Extract the (x, y) coordinate from the center of the cell holding the provided text.  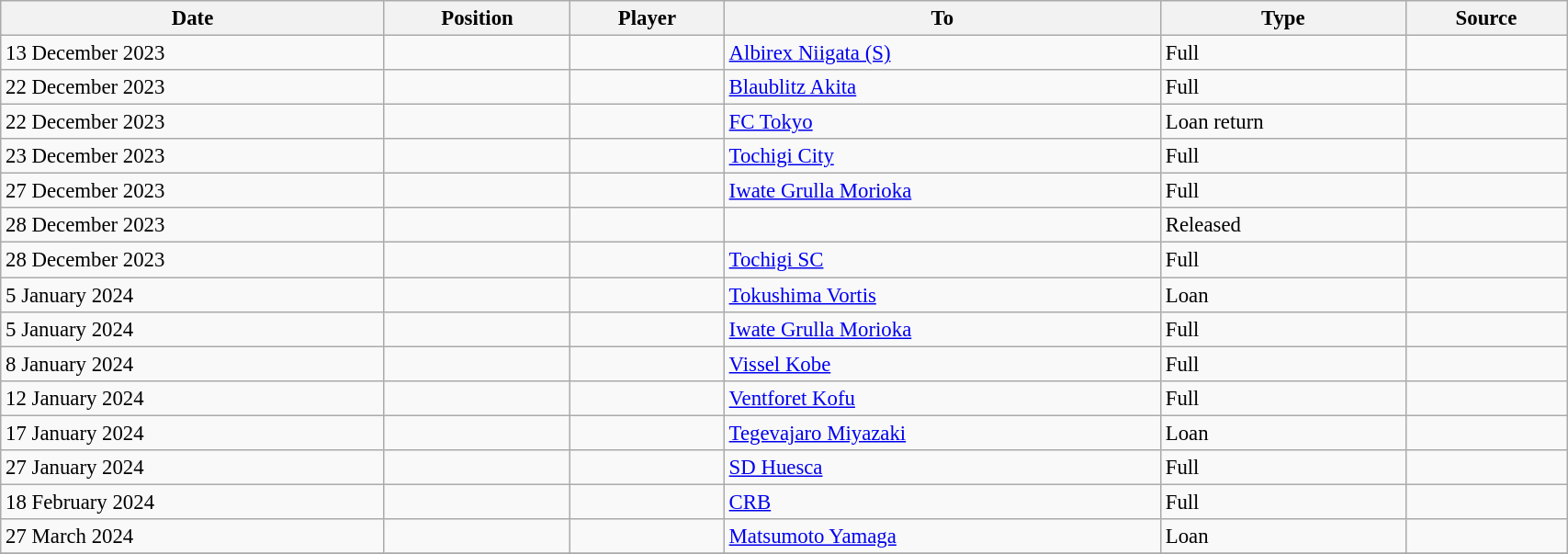
Tokushima Vortis (942, 295)
Loan return (1282, 122)
Vissel Kobe (942, 364)
Tochigi City (942, 156)
27 January 2024 (193, 468)
23 December 2023 (193, 156)
Matsumoto Yamaga (942, 537)
Source (1486, 18)
Albirex Niigata (S) (942, 53)
18 February 2024 (193, 502)
Tochigi SC (942, 260)
Released (1282, 225)
27 December 2023 (193, 191)
12 January 2024 (193, 398)
Blaublitz Akita (942, 87)
CRB (942, 502)
FC Tokyo (942, 122)
17 January 2024 (193, 433)
13 December 2023 (193, 53)
Tegevajaro Miyazaki (942, 433)
Date (193, 18)
Ventforet Kofu (942, 398)
Type (1282, 18)
Player (648, 18)
To (942, 18)
27 March 2024 (193, 537)
SD Huesca (942, 468)
Position (477, 18)
8 January 2024 (193, 364)
